Output the (x, y) coordinate of the center of the cell containing the given text.  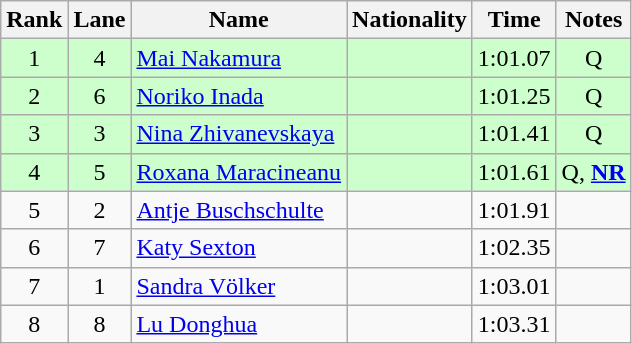
Katy Sexton (239, 248)
Nina Zhivanevskaya (239, 134)
Mai Nakamura (239, 58)
1:01.41 (514, 134)
1:02.35 (514, 248)
Antje Buschschulte (239, 210)
1:01.91 (514, 210)
Roxana Maracineanu (239, 172)
Sandra Völker (239, 286)
Name (239, 20)
Time (514, 20)
Nationality (410, 20)
Noriko Inada (239, 96)
1:01.07 (514, 58)
Lu Donghua (239, 324)
1:03.01 (514, 286)
Lane (100, 20)
1:01.25 (514, 96)
1:03.31 (514, 324)
Rank (34, 20)
Notes (594, 20)
1:01.61 (514, 172)
Q, NR (594, 172)
